Find where the given text appears and provide that cell's center as (x, y) coordinate. 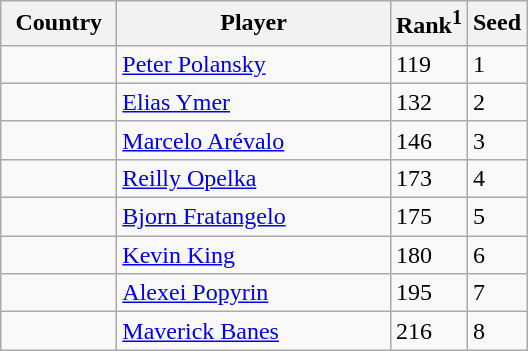
1 (496, 64)
5 (496, 217)
Reilly Opelka (254, 178)
4 (496, 178)
195 (428, 293)
175 (428, 217)
Country (59, 24)
Peter Polansky (254, 64)
216 (428, 331)
8 (496, 331)
Elias Ymer (254, 102)
7 (496, 293)
Marcelo Arévalo (254, 140)
Maverick Banes (254, 331)
180 (428, 255)
Rank1 (428, 24)
Kevin King (254, 255)
Seed (496, 24)
146 (428, 140)
173 (428, 178)
6 (496, 255)
Bjorn Fratangelo (254, 217)
132 (428, 102)
119 (428, 64)
3 (496, 140)
Alexei Popyrin (254, 293)
2 (496, 102)
Player (254, 24)
